Capture the cell that displays the provided text and extract its [x, y] central coordinate. 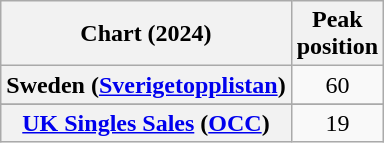
Peakposition [337, 34]
UK Singles Sales (OCC) [146, 123]
60 [337, 85]
Chart (2024) [146, 34]
Sweden (Sverigetopplistan) [146, 85]
19 [337, 123]
